For the text-containing cell, return its midpoint in (X, Y) coordinate format. 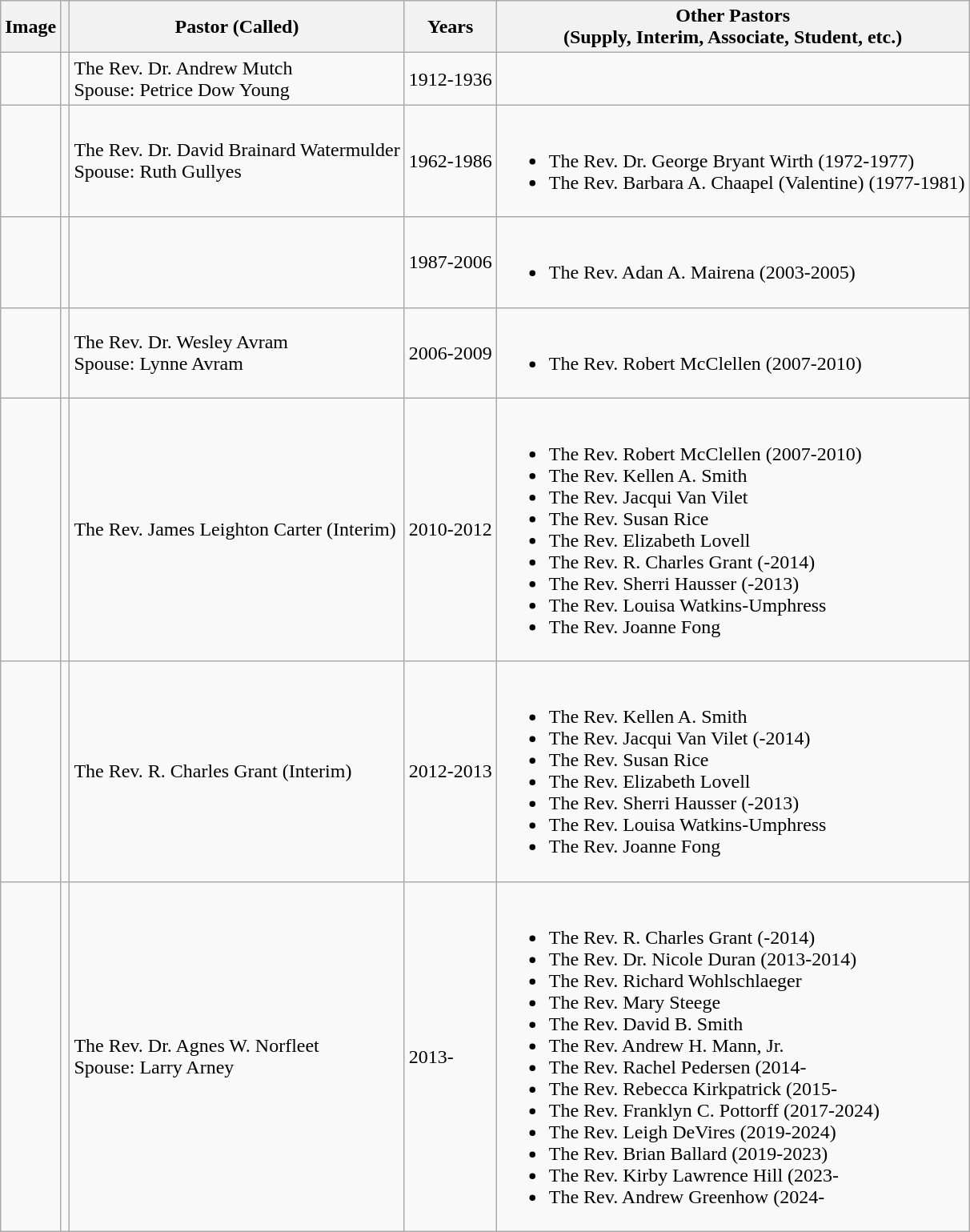
Years (450, 27)
2010-2012 (450, 530)
1962-1986 (450, 161)
Image (30, 27)
2006-2009 (450, 352)
2012-2013 (450, 772)
The Rev. Dr. David Brainard Watermulder Spouse: Ruth Gullyes (237, 161)
The Rev. Dr. Wesley Avram Spouse: Lynne Avram (237, 352)
The Rev. Dr. Andrew Mutch Spouse: Petrice Dow Young (237, 78)
1912-1936 (450, 78)
The Rev. James Leighton Carter (Interim) (237, 530)
Pastor (Called) (237, 27)
The Rev. Dr. Agnes W. Norfleet Spouse: Larry Arney (237, 1057)
The Rev. Adan A. Mairena (2003-2005) (733, 263)
2013- (450, 1057)
The Rev. Robert McClellen (2007-2010) (733, 352)
The Rev. R. Charles Grant (Interim) (237, 772)
Other Pastors(Supply, Interim, Associate, Student, etc.) (733, 27)
1987-2006 (450, 263)
The Rev. Dr. George Bryant Wirth (1972-1977)The Rev. Barbara A. Chaapel (Valentine) (1977-1981) (733, 161)
